Provide the (x, y) coordinate of the cell's center where the given text is located.  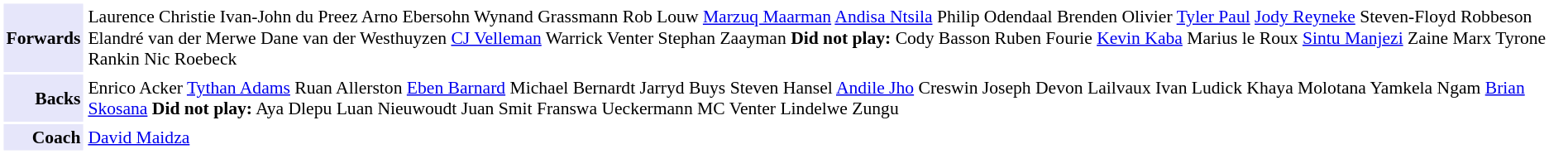
Forwards (43, 37)
Coach (43, 137)
David Maidza (825, 137)
Backs (43, 98)
